Scan for the cell matching the given text and deliver its (X, Y) coordinate at center. 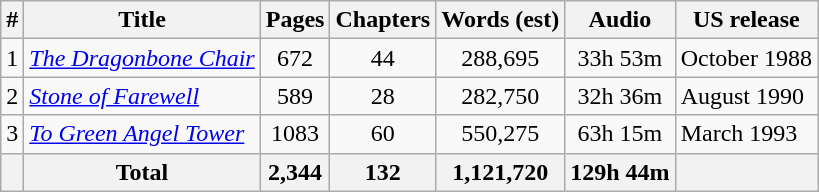
288,695 (500, 58)
Title (142, 20)
2,344 (295, 172)
US release (746, 20)
Audio (620, 20)
October 1988 (746, 58)
132 (383, 172)
March 1993 (746, 134)
550,275 (500, 134)
2 (12, 96)
1,121,720 (500, 172)
44 (383, 58)
# (12, 20)
33h 53m (620, 58)
Stone of Farewell (142, 96)
To Green Angel Tower (142, 134)
Pages (295, 20)
589 (295, 96)
3 (12, 134)
32h 36m (620, 96)
Chapters (383, 20)
60 (383, 134)
672 (295, 58)
1 (12, 58)
August 1990 (746, 96)
Total (142, 172)
Words (est) (500, 20)
129h 44m (620, 172)
1083 (295, 134)
63h 15m (620, 134)
28 (383, 96)
The Dragonbone Chair (142, 58)
282,750 (500, 96)
